From the cell containing the given text, extract its center point as [X, Y] coordinate. 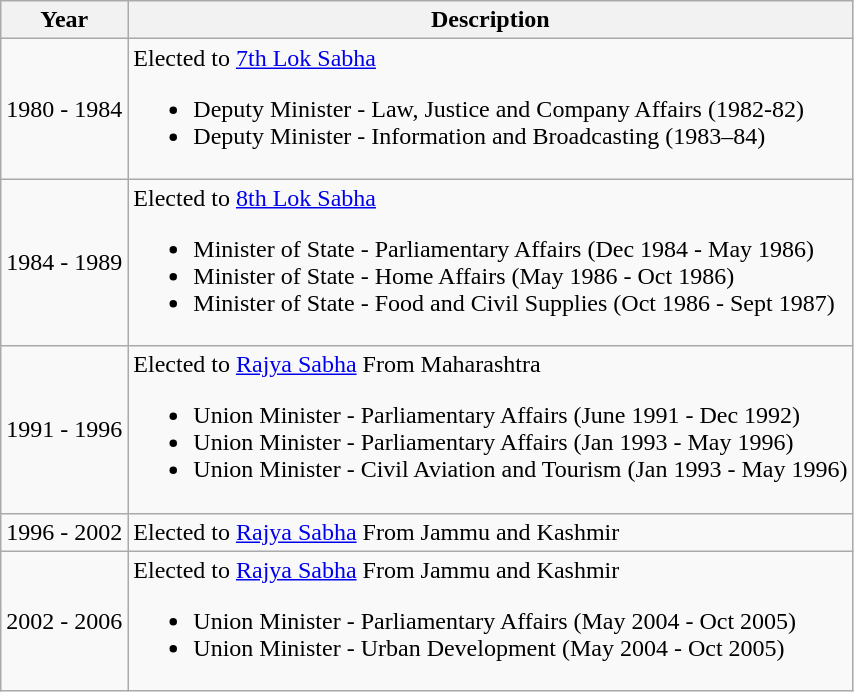
Description [490, 20]
Elected to Rajya Sabha From Jammu and Kashmir [490, 532]
1996 - 2002 [64, 532]
Elected to 7th Lok SabhaDeputy Minister - Law, Justice and Company Affairs (1982-82)Deputy Minister - Information and Broadcasting (1983–84) [490, 109]
Year [64, 20]
1991 - 1996 [64, 430]
1980 - 1984 [64, 109]
2002 - 2006 [64, 621]
1984 - 1989 [64, 262]
